Determine the [x, y] coordinate at the center of the cell enclosing the given text.  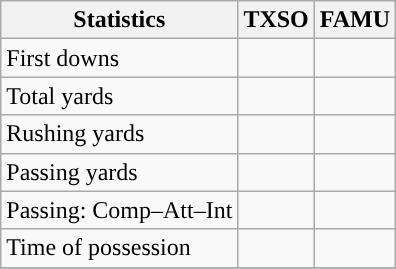
Rushing yards [120, 134]
FAMU [354, 20]
Passing: Comp–Att–Int [120, 210]
Time of possession [120, 248]
First downs [120, 58]
Passing yards [120, 172]
Total yards [120, 96]
Statistics [120, 20]
TXSO [276, 20]
